Provide the (X, Y) coordinate of the cell's center where the given text is located.  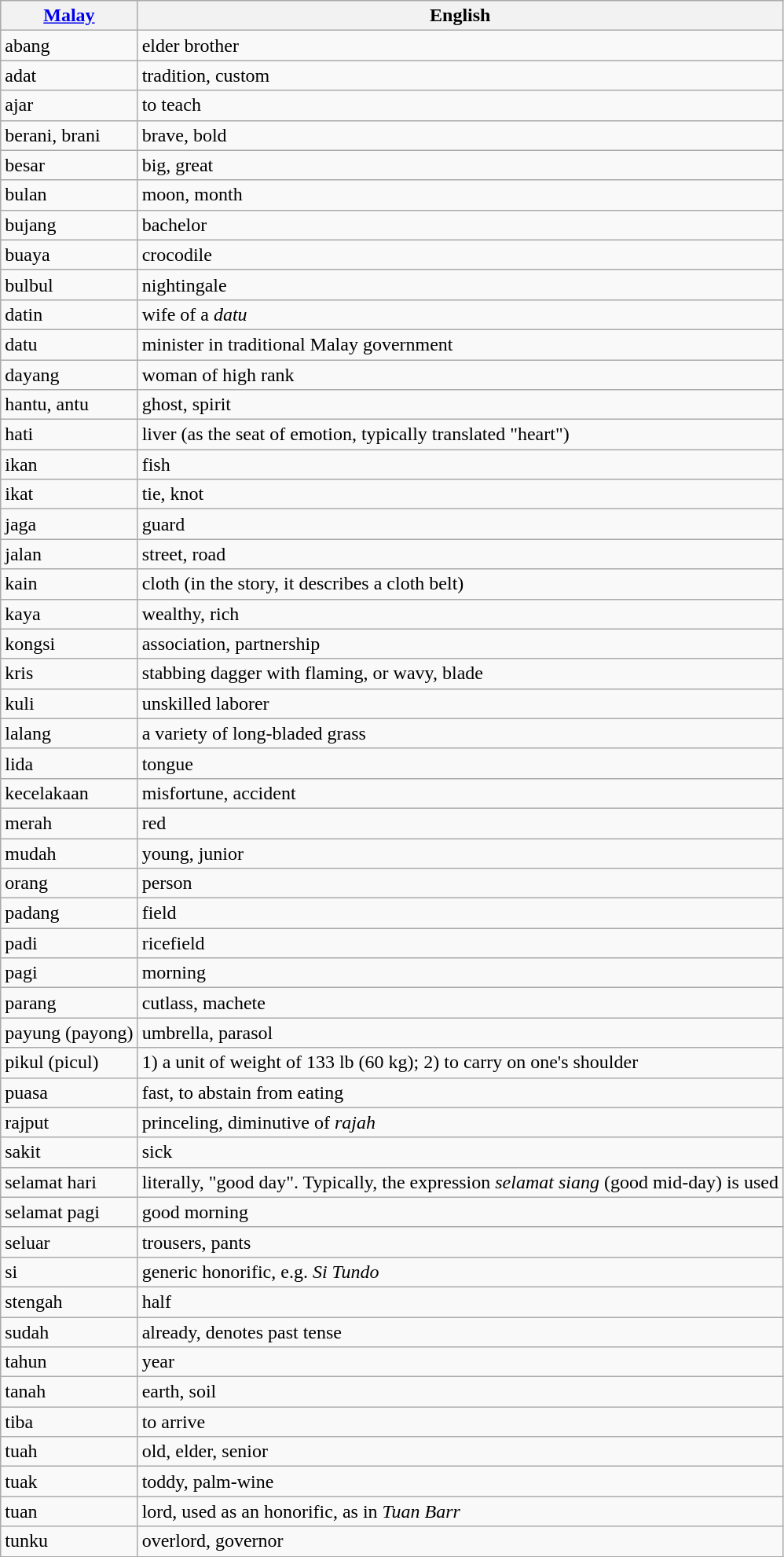
toddy, palm-wine (460, 1482)
ricefield (460, 943)
ghost, spirit (460, 405)
ikan (69, 465)
wife of a datu (460, 314)
to teach (460, 105)
sudah (69, 1332)
bulbul (69, 285)
half (460, 1302)
young, junior (460, 853)
unskilled laborer (460, 703)
payung (payong) (69, 1033)
ikat (69, 494)
earth, soil (460, 1392)
old, elder, senior (460, 1452)
lida (69, 763)
stengah (69, 1302)
fast, to abstain from eating (460, 1092)
merah (69, 823)
1) a unit of weight of 133 lb (60 kg); 2) to carry on one's shoulder (460, 1063)
crocodile (460, 255)
tuak (69, 1482)
a variety of long-bladed grass (460, 733)
tradition, custom (460, 75)
nightingale (460, 285)
sakit (69, 1152)
bujang (69, 225)
tanah (69, 1392)
abang (69, 46)
overlord, governor (460, 1541)
padang (69, 913)
guard (460, 524)
tongue (460, 763)
woman of high rank (460, 375)
to arrive (460, 1422)
moon, month (460, 195)
selamat hari (69, 1182)
sick (460, 1152)
red (460, 823)
tuan (69, 1511)
pikul (picul) (69, 1063)
rajput (69, 1122)
tie, knot (460, 494)
person (460, 883)
kuli (69, 703)
kecelakaan (69, 793)
minister in traditional Malay government (460, 344)
tiba (69, 1422)
parang (69, 1003)
kris (69, 674)
year (460, 1362)
princeling, diminutive of rajah (460, 1122)
tuah (69, 1452)
berani, brani (69, 135)
literally, "good day". Typically, the expression selamat siang (good mid-day) is used (460, 1182)
fish (460, 465)
tunku (69, 1541)
good morning (460, 1212)
pagi (69, 973)
seluar (69, 1242)
kain (69, 584)
datin (69, 314)
elder brother (460, 46)
si (69, 1272)
big, great (460, 165)
hati (69, 435)
field (460, 913)
besar (69, 165)
datu (69, 344)
English (460, 16)
mudah (69, 853)
already, denotes past tense (460, 1332)
bachelor (460, 225)
Malay (69, 16)
trousers, pants (460, 1242)
hantu, antu (69, 405)
bulan (69, 195)
stabbing dagger with flaming, or wavy, blade (460, 674)
selamat pagi (69, 1212)
padi (69, 943)
cutlass, machete (460, 1003)
umbrella, parasol (460, 1033)
wealthy, rich (460, 614)
kongsi (69, 644)
tahun (69, 1362)
association, partnership (460, 644)
ajar (69, 105)
misfortune, accident (460, 793)
liver (as the seat of emotion, typically translated "heart") (460, 435)
street, road (460, 554)
lalang (69, 733)
kaya (69, 614)
dayang (69, 375)
adat (69, 75)
puasa (69, 1092)
lord, used as an honorific, as in Tuan Barr (460, 1511)
orang (69, 883)
morning (460, 973)
brave, bold (460, 135)
jaga (69, 524)
generic honorific, e.g. Si Tundo (460, 1272)
cloth (in the story, it describes a cloth belt) (460, 584)
jalan (69, 554)
buaya (69, 255)
